Find where the given text appears and provide that cell's center as (X, Y) coordinate. 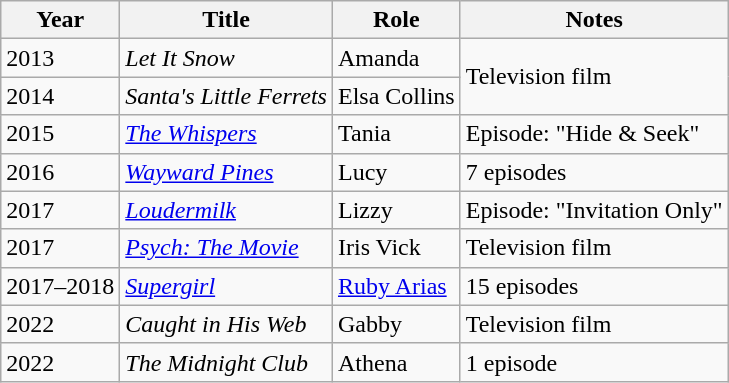
Psych: The Movie (226, 248)
Let It Snow (226, 58)
7 episodes (594, 172)
Episode: "Invitation Only" (594, 210)
Tania (396, 134)
Year (60, 20)
Santa's Little Ferrets (226, 96)
1 episode (594, 362)
Amanda (396, 58)
Role (396, 20)
Wayward Pines (226, 172)
2015 (60, 134)
2016 (60, 172)
The Whispers (226, 134)
2014 (60, 96)
Lucy (396, 172)
2013 (60, 58)
Athena (396, 362)
The Midnight Club (226, 362)
Caught in His Web (226, 324)
Title (226, 20)
Notes (594, 20)
15 episodes (594, 286)
Ruby Arias (396, 286)
Supergirl (226, 286)
Loudermilk (226, 210)
Iris Vick (396, 248)
Elsa Collins (396, 96)
Lizzy (396, 210)
2017–2018 (60, 286)
Episode: "Hide & Seek" (594, 134)
Gabby (396, 324)
